Pinpoint the cell where the given text exists, returning its [x, y] midpoint coordinate. 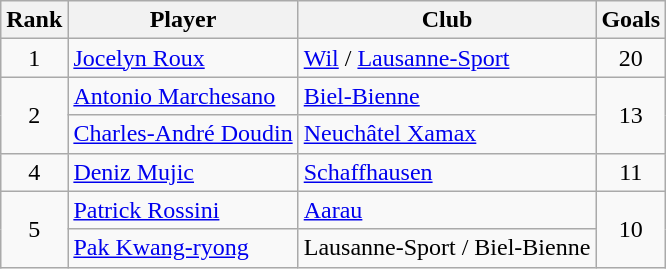
4 [34, 172]
1 [34, 58]
Lausanne-Sport / Biel-Bienne [447, 248]
Player [183, 20]
Club [447, 20]
20 [631, 58]
Charles-André Doudin [183, 134]
Rank [34, 20]
Pak Kwang-ryong [183, 248]
Aarau [447, 210]
Jocelyn Roux [183, 58]
11 [631, 172]
Neuchâtel Xamax [447, 134]
Antonio Marchesano [183, 96]
Deniz Mujic [183, 172]
10 [631, 229]
Schaffhausen [447, 172]
2 [34, 115]
Goals [631, 20]
Patrick Rossini [183, 210]
13 [631, 115]
Wil / Lausanne-Sport [447, 58]
5 [34, 229]
Biel-Bienne [447, 96]
